Capture the cell that displays the provided text and extract its [X, Y] central coordinate. 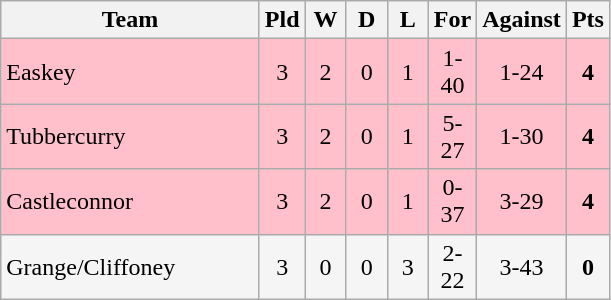
3-29 [522, 202]
Grange/Cliffoney [130, 266]
Pld [282, 20]
For [452, 20]
Tubbercurry [130, 136]
Against [522, 20]
D [366, 20]
W [326, 20]
Team [130, 20]
1-24 [522, 72]
Easkey [130, 72]
3-43 [522, 266]
2-22 [452, 266]
L [408, 20]
5-27 [452, 136]
0-37 [452, 202]
Pts [588, 20]
1-30 [522, 136]
1-40 [452, 72]
Castleconnor [130, 202]
